Pinpoint the cell where the given text exists, returning its [X, Y] midpoint coordinate. 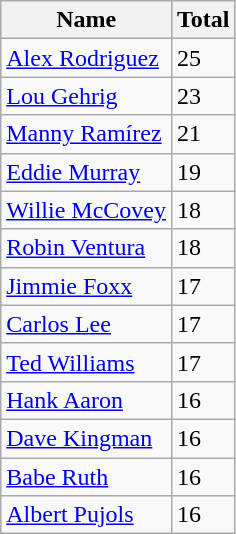
Name [86, 20]
23 [203, 96]
Dave Kingman [86, 438]
21 [203, 134]
Total [203, 20]
Manny Ramírez [86, 134]
Albert Pujols [86, 515]
Robin Ventura [86, 248]
25 [203, 58]
Willie McCovey [86, 210]
Hank Aaron [86, 400]
Carlos Lee [86, 324]
Lou Gehrig [86, 96]
19 [203, 172]
Alex Rodriguez [86, 58]
Jimmie Foxx [86, 286]
Eddie Murray [86, 172]
Ted Williams [86, 362]
Babe Ruth [86, 477]
